Locate the cell with the specified text and output its [x, y] center coordinate. 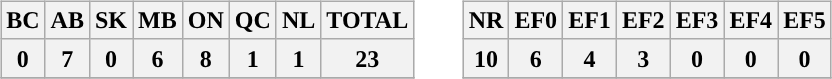
10 [486, 58]
EF3 [697, 20]
TOTAL [368, 20]
NL [298, 20]
SK [110, 20]
NR [486, 20]
QC [252, 20]
EF0 [536, 20]
EF2 [643, 20]
EF1 [590, 20]
ON [206, 20]
3 [643, 58]
EF5 [805, 20]
8 [206, 58]
BC [23, 20]
MB [158, 20]
EF4 [751, 20]
AB [67, 20]
7 [67, 58]
23 [368, 58]
4 [590, 58]
